Scan for the cell matching the given text and deliver its (X, Y) coordinate at center. 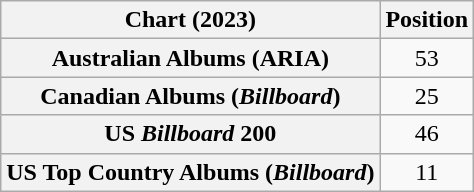
Chart (2023) (190, 20)
Position (427, 20)
46 (427, 134)
US Top Country Albums (Billboard) (190, 172)
Australian Albums (ARIA) (190, 58)
11 (427, 172)
53 (427, 58)
US Billboard 200 (190, 134)
25 (427, 96)
Canadian Albums (Billboard) (190, 96)
